Search for the cell housing the specified text and yield its [x, y] center coordinate. 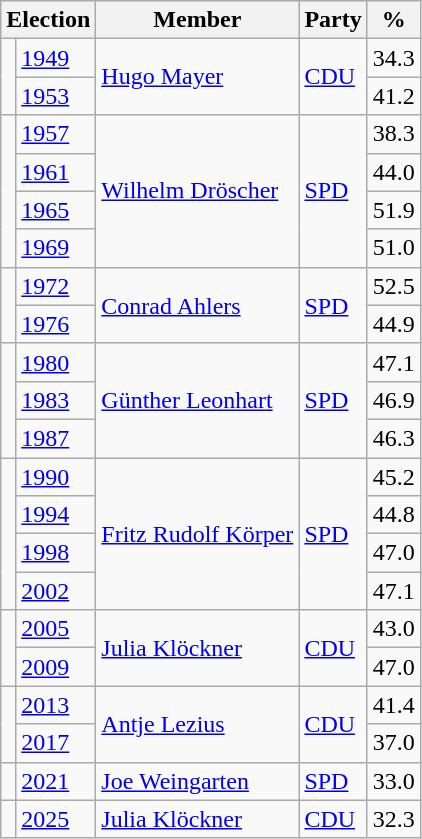
% [394, 20]
41.4 [394, 705]
Party [333, 20]
52.5 [394, 286]
1998 [56, 553]
37.0 [394, 743]
1983 [56, 400]
Fritz Rudolf Körper [198, 534]
2005 [56, 629]
1965 [56, 210]
1987 [56, 438]
2021 [56, 781]
Hugo Mayer [198, 77]
33.0 [394, 781]
44.0 [394, 172]
1990 [56, 477]
1953 [56, 96]
1949 [56, 58]
1957 [56, 134]
38.3 [394, 134]
2009 [56, 667]
41.2 [394, 96]
1961 [56, 172]
32.3 [394, 819]
45.2 [394, 477]
46.3 [394, 438]
Election [48, 20]
Günther Leonhart [198, 400]
46.9 [394, 400]
Joe Weingarten [198, 781]
2017 [56, 743]
51.0 [394, 248]
Conrad Ahlers [198, 305]
1994 [56, 515]
2025 [56, 819]
2002 [56, 591]
Wilhelm Dröscher [198, 191]
44.9 [394, 324]
Antje Lezius [198, 724]
1980 [56, 362]
1969 [56, 248]
1976 [56, 324]
44.8 [394, 515]
2013 [56, 705]
51.9 [394, 210]
1972 [56, 286]
43.0 [394, 629]
Member [198, 20]
34.3 [394, 58]
